Return [X, Y] of the center of cell containing provided text 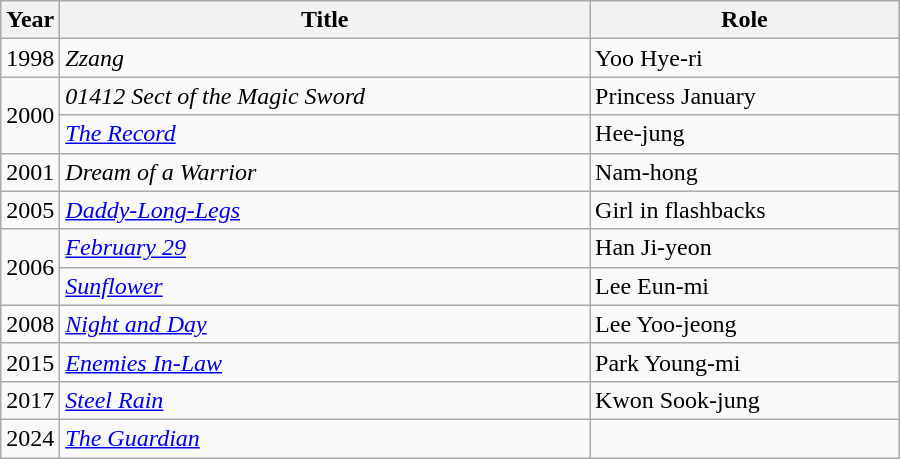
Dream of a Warrior [325, 172]
Title [325, 20]
Role [745, 20]
Hee-jung [745, 134]
2000 [30, 115]
2017 [30, 400]
Year [30, 20]
2005 [30, 210]
Daddy-Long-Legs [325, 210]
2006 [30, 267]
Enemies In-Law [325, 362]
Steel Rain [325, 400]
Sunflower [325, 286]
2001 [30, 172]
Nam-hong [745, 172]
Lee Yoo-jeong [745, 324]
01412 Sect of the Magic Sword [325, 96]
Kwon Sook-jung [745, 400]
Yoo Hye-ri [745, 58]
Lee Eun-mi [745, 286]
Night and Day [325, 324]
The Guardian [325, 438]
2015 [30, 362]
Princess January [745, 96]
February 29 [325, 248]
1998 [30, 58]
2024 [30, 438]
Girl in flashbacks [745, 210]
Han Ji-yeon [745, 248]
Park Young-mi [745, 362]
The Record [325, 134]
2008 [30, 324]
Zzang [325, 58]
